Return [x, y] of the center of cell containing provided text 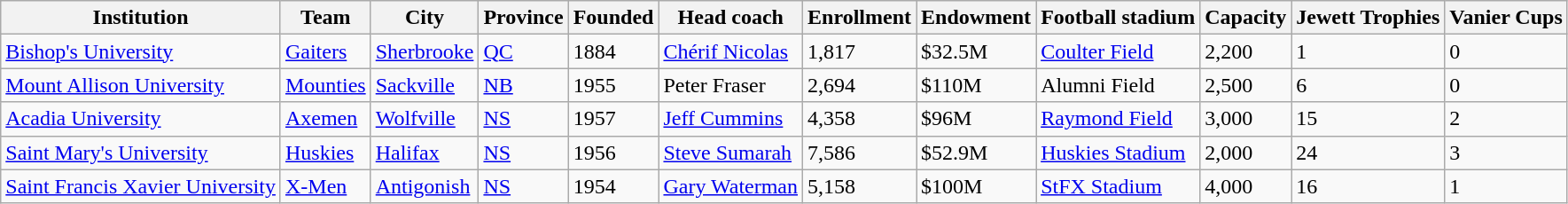
Alumni Field [1119, 85]
4,358 [860, 119]
1957 [613, 119]
NB [523, 85]
16 [1369, 186]
24 [1369, 153]
X-Men [325, 186]
Raymond Field [1119, 119]
1884 [613, 51]
City [425, 18]
$96M [977, 119]
Enrollment [860, 18]
Antigonish [425, 186]
15 [1369, 119]
Vanier Cups [1506, 18]
Wolfville [425, 119]
$100M [977, 186]
Mount Allison University [141, 85]
Steve Sumarah [730, 153]
Head coach [730, 18]
Halifax [425, 153]
Mounties [325, 85]
Jeff Cummins [730, 119]
1955 [613, 85]
Coulter Field [1119, 51]
Acadia University [141, 119]
Huskies Stadium [1119, 153]
3,000 [1246, 119]
StFX Stadium [1119, 186]
2,200 [1246, 51]
1,817 [860, 51]
Football stadium [1119, 18]
Team [325, 18]
Peter Fraser [730, 85]
4,000 [1246, 186]
QC [523, 51]
1956 [613, 153]
Jewett Trophies [1369, 18]
7,586 [860, 153]
Huskies [325, 153]
2,500 [1246, 85]
6 [1369, 85]
1954 [613, 186]
Bishop's University [141, 51]
5,158 [860, 186]
Axemen [325, 119]
$110M [977, 85]
Gary Waterman [730, 186]
2,000 [1246, 153]
Sackville [425, 85]
Gaiters [325, 51]
Chérif Nicolas [730, 51]
Sherbrooke [425, 51]
Founded [613, 18]
Endowment [977, 18]
2,694 [860, 85]
3 [1506, 153]
2 [1506, 119]
$52.9M [977, 153]
Capacity [1246, 18]
Saint Mary's University [141, 153]
Province [523, 18]
Institution [141, 18]
$32.5M [977, 51]
Saint Francis Xavier University [141, 186]
